Search for the cell housing the specified text and yield its (x, y) center coordinate. 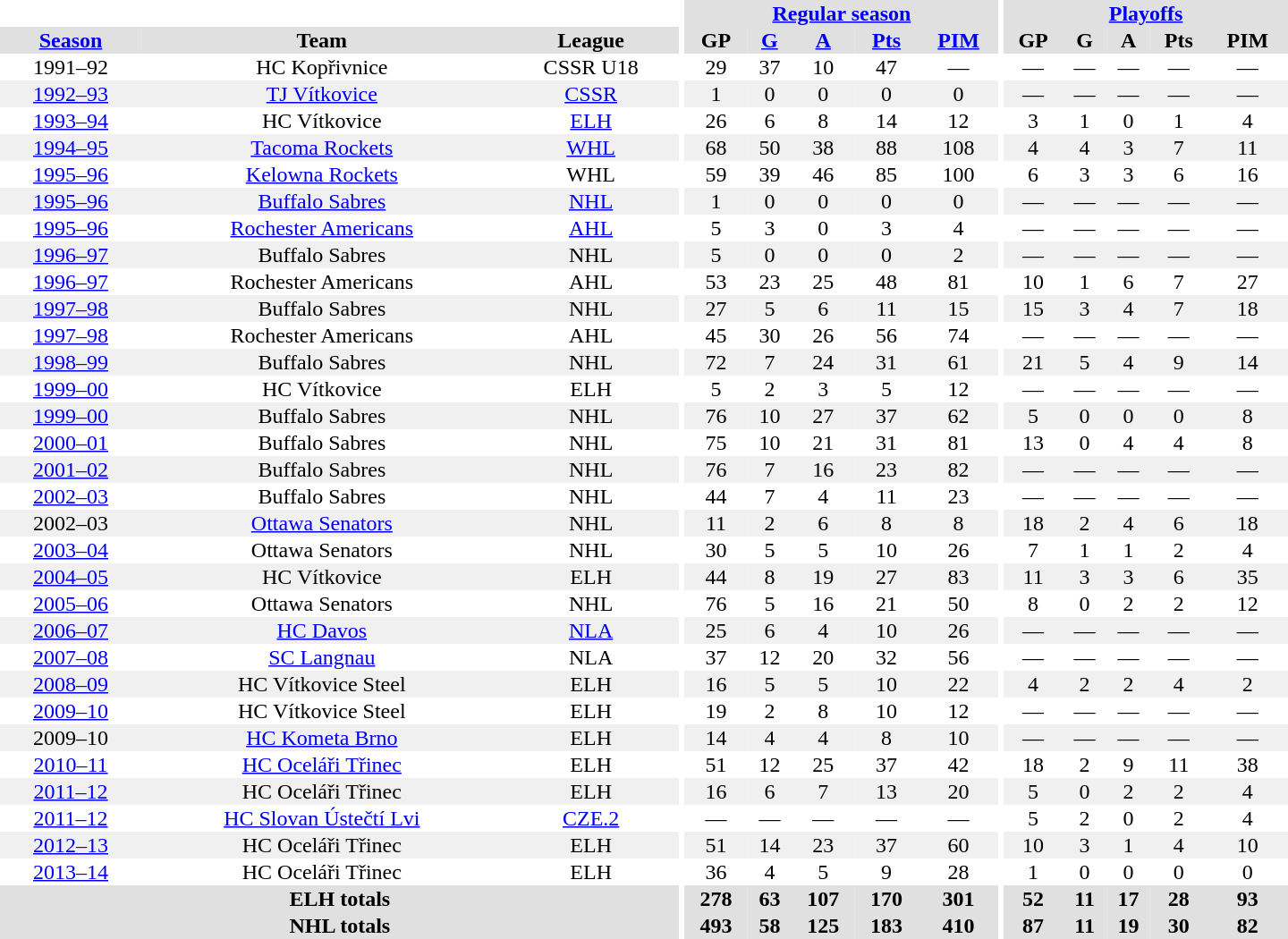
108 (959, 148)
2013–14 (71, 872)
2000–01 (71, 443)
85 (887, 174)
2005–06 (71, 604)
60 (959, 845)
278 (716, 899)
Tacoma Rockets (322, 148)
58 (769, 926)
Kelowna Rockets (322, 174)
74 (959, 335)
42 (959, 765)
46 (823, 174)
61 (959, 362)
HC Davos (322, 630)
CSSR (591, 94)
1991–92 (71, 67)
48 (887, 282)
183 (887, 926)
Playoffs (1146, 13)
17 (1129, 899)
2010–11 (71, 765)
HC Kometa Brno (322, 738)
2012–13 (71, 845)
170 (887, 899)
83 (959, 577)
Season (71, 40)
22 (959, 684)
68 (716, 148)
2004–05 (71, 577)
HC Slovan Ústečtí Lvi (322, 818)
2008–09 (71, 684)
Regular season (842, 13)
36 (716, 872)
2001–02 (71, 469)
39 (769, 174)
62 (959, 416)
45 (716, 335)
87 (1033, 926)
League (591, 40)
32 (887, 657)
410 (959, 926)
93 (1248, 899)
59 (716, 174)
1993–94 (71, 121)
ELH totals (340, 899)
2007–08 (71, 657)
NHL totals (340, 926)
CSSR U18 (591, 67)
CZE.2 (591, 818)
75 (716, 443)
100 (959, 174)
24 (823, 362)
88 (887, 148)
72 (716, 362)
Team (322, 40)
47 (887, 67)
2006–07 (71, 630)
125 (823, 926)
1998–99 (71, 362)
35 (1248, 577)
TJ Vítkovice (322, 94)
1992–93 (71, 94)
301 (959, 899)
63 (769, 899)
53 (716, 282)
SC Langnau (322, 657)
493 (716, 926)
29 (716, 67)
52 (1033, 899)
1994–95 (71, 148)
107 (823, 899)
HC Kopřivnice (322, 67)
2003–04 (71, 550)
